For the text-containing cell, return its midpoint in [x, y] coordinate format. 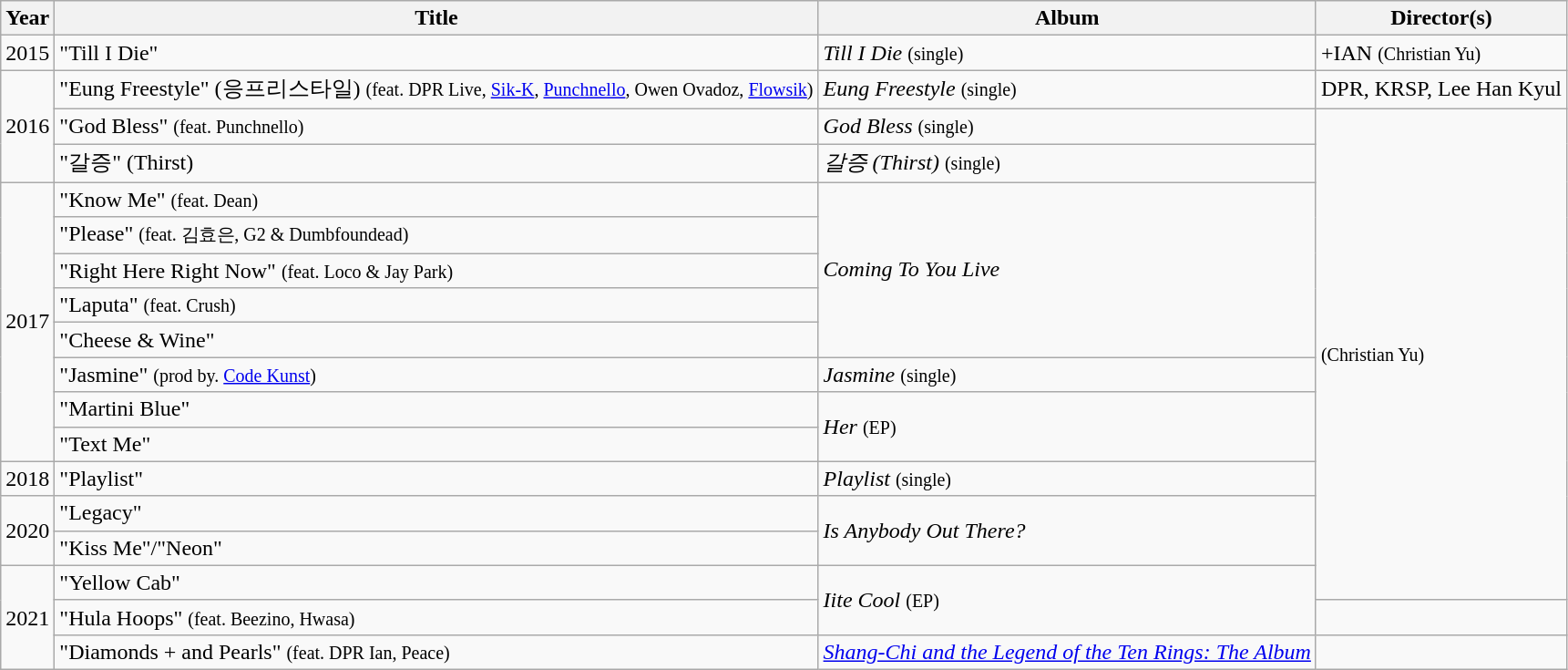
Is Anybody Out There? [1067, 531]
2018 [27, 479]
"Text Me" [436, 444]
2021 [27, 617]
"Jasmine" (prod by. Code Kunst) [436, 375]
"God Bless" (feat. Punchnello) [436, 126]
"Legacy" [436, 513]
"Laputa" (feat. Crush) [436, 305]
Eung Freestyle (single) [1067, 89]
"Cheese & Wine" [436, 340]
"Diamonds + and Pearls" (feat. DPR Ian, Peace) [436, 652]
Playlist (single) [1067, 479]
(Christian Yu) [1441, 354]
God Bless (single) [1067, 126]
Jasmine (single) [1067, 375]
Title [436, 18]
DPR, KRSP, Lee Han Kyul [1441, 89]
"Eung Freestyle" (응프리스타일) (feat. DPR Live, Sik-K, Punchnello, Owen Ovadoz, Flowsik) [436, 89]
"Know Me" (feat. Dean) [436, 200]
갈증 (Thirst) (single) [1067, 164]
+IAN (Christian Yu) [1441, 53]
"Right Here Right Now" (feat. Loco & Jay Park) [436, 271]
"Please" (feat. 김효은, G2 & Dumbfoundead) [436, 235]
2020 [27, 531]
2017 [27, 322]
Director(s) [1441, 18]
"Yellow Cab" [436, 582]
Her (EP) [1067, 427]
"Till I Die" [436, 53]
2016 [27, 126]
"Martini Blue" [436, 409]
"Hula Hoops" (feat. Beezino, Hwasa) [436, 617]
Year [27, 18]
Shang-Chi and the Legend of the Ten Rings: The Album [1067, 652]
Till I Die (single) [1067, 53]
Coming To You Live [1067, 270]
Iite Cool (EP) [1067, 600]
"Kiss Me"/"Neon" [436, 548]
"갈증" (Thirst) [436, 164]
"Playlist" [436, 479]
2015 [27, 53]
Album [1067, 18]
